Determine the [x, y] coordinate at the center of the cell enclosing the given text.  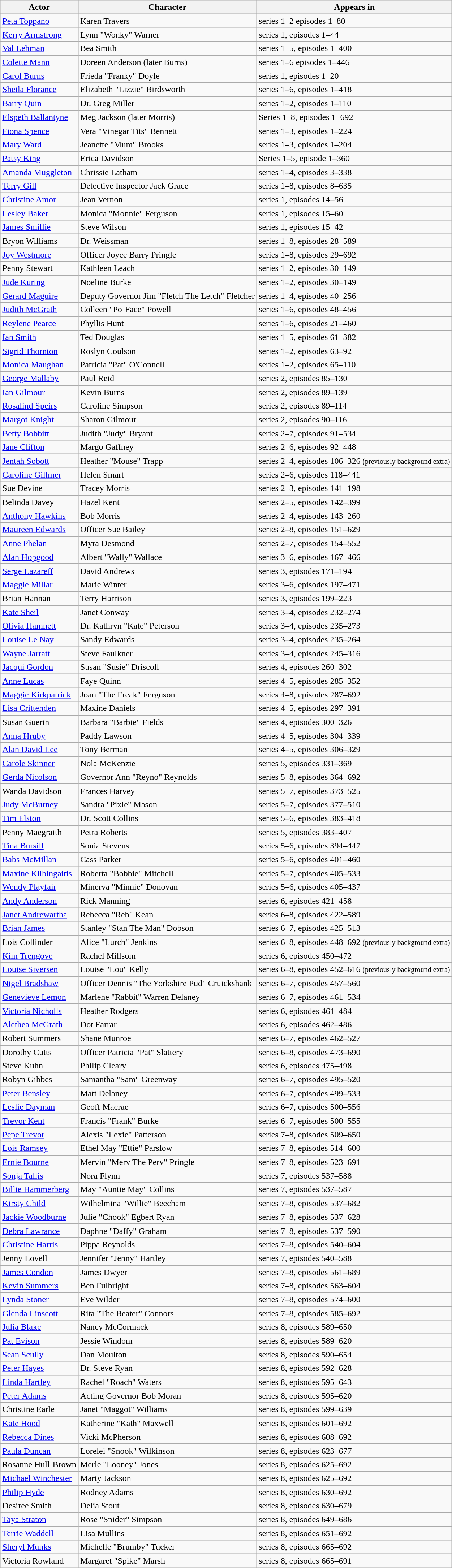
Stanley "Stan The Man" Dobson [167, 928]
Rebecca Dines [39, 1437]
Patsy King [39, 158]
Peter Bensley [39, 1093]
Bea Smith [167, 48]
Louise Siversen [39, 969]
Barry Quin [39, 103]
series 2–5, episodes 142–399 [354, 502]
series 1–3, episodes 1–224 [354, 131]
Dr. Steve Ryan [167, 1368]
Philip Hyde [39, 1492]
series 2, episodes 90–116 [354, 420]
Anne Phelan [39, 543]
Serge Lazareff [39, 571]
Christine Earle [39, 1409]
Wilhelmina "Willie" Beecham [167, 1203]
Carole Skinner [39, 763]
series 8, episodes 595–620 [354, 1396]
Alexis "Lexie" Patterson [167, 1135]
Bob Morris [167, 516]
series 4–5, episodes 304–339 [354, 736]
series 7, episodes 537–587 [354, 1189]
series 5–7, episodes 405–533 [354, 873]
Peter Hayes [39, 1368]
Elizabeth "Lizzie" Birdsworth [167, 90]
Janet Conway [167, 612]
Sharon Gilmour [167, 420]
Rosalind Speirs [39, 406]
Officer Patricia "Pat" Slattery [167, 1052]
Ethel May "Ettie" Parslow [167, 1148]
Alethea McGrath [39, 1024]
Fiona Spence [39, 131]
series 3, episodes 171–194 [354, 571]
Myra Desmond [167, 543]
Kirsty Child [39, 1203]
Petra Roberts [167, 832]
Ben Fulbright [167, 1286]
Sigrid Thornton [39, 351]
Debra Lawrance [39, 1231]
Alice "Lurch" Jenkins [167, 942]
Colleen "Po-Face" Powell [167, 310]
Heather Rodgers [167, 1011]
series 8, episodes 665–691 [354, 1561]
series 6, episodes 450–472 [354, 956]
Janet Andrewartha [39, 915]
series 5–6, episodes 401–460 [354, 860]
Julia Blake [39, 1327]
Amanda Muggleton [39, 172]
Cass Parker [167, 860]
Tina Bursill [39, 846]
Philip Cleary [167, 1066]
series 5–6, episodes 405–437 [354, 887]
series 1–8, episodes 8–635 [354, 186]
Dr. Kathryn "Kate" Peterson [167, 626]
series 2–3, episodes 141–198 [354, 488]
Jentah Sobott [39, 461]
series 7–8, episodes 563–604 [354, 1286]
Jennifer "Jenny" Hartley [167, 1258]
series 1–2 episodes 1–80 [354, 21]
Merle "Looney" Jones [167, 1464]
Margaret "Spike" Marsh [167, 1561]
David Andrews [167, 571]
James Dwyer [167, 1272]
series 2, episodes 89–139 [354, 392]
series 7–8, episodes 585–692 [354, 1313]
Albert "Wally" Wallace [167, 557]
Margot Knight [39, 420]
Sheila Florance [39, 90]
series 6–7, episodes 499–533 [354, 1093]
Gerard Maguire [39, 296]
series 7–8, episodes 537–682 [354, 1203]
Doreen Anderson (later Burns) [167, 62]
series 7–8, episodes 561–689 [354, 1272]
Rachel Millsom [167, 956]
Wayne Jarratt [39, 653]
Lisa Crittenden [39, 708]
series 2, episodes 85–130 [354, 378]
series 5, episodes 331–369 [354, 763]
Lisa Mullins [167, 1533]
series 8, episodes 595–643 [354, 1382]
series 5–7, episodes 373–525 [354, 791]
series 1–8, episodes 29–692 [354, 255]
series 1–6, episodes 1–418 [354, 90]
series 4–5, episodes 285–352 [354, 681]
Sean Scully [39, 1355]
Sue Devine [39, 488]
series 5–7, episodes 377–510 [354, 804]
Phyllis Hunt [167, 323]
Noeline Burke [167, 282]
Pepe Trevor [39, 1135]
series 3–4, episodes 245–316 [354, 653]
series 8, episodes 599–639 [354, 1409]
series 4, episodes 300–326 [354, 722]
series 8, episodes 590–654 [354, 1355]
Governor Ann "Reyno" Reynolds [167, 777]
Babs McMillan [39, 860]
series 3–6, episodes 197–471 [354, 584]
Brian James [39, 928]
Alan David Lee [39, 750]
Dr. Greg Miller [167, 103]
series 4–8, episodes 287–692 [354, 695]
Terry Gill [39, 186]
Janet "Maggot" Williams [167, 1409]
series 8, episodes 601–692 [354, 1423]
series 7–8, episodes 537–628 [354, 1217]
Ernie Bourne [39, 1162]
Maureen Edwards [39, 530]
Betty Bobbitt [39, 433]
Susan "Susie" Driscoll [167, 667]
Anne Lucas [39, 681]
Joan "The Freak" Ferguson [167, 695]
Lorelei "Snook" Wilkinson [167, 1451]
Nigel Bradshaw [39, 983]
Hazel Kent [167, 502]
Rosanne Hull-Brown [39, 1464]
series 1–4, episodes 40–256 [354, 296]
series 5, episodes 383–407 [354, 832]
Officer Dennis "The Yorkshire Pud" Cruickshank [167, 983]
series 6–8, episodes 473–690 [354, 1052]
series 6–7, episodes 500–556 [354, 1107]
Maxine Daniels [167, 708]
series 5–6, episodes 383–418 [354, 818]
series 1–6 episodes 1–446 [354, 62]
Belinda Davey [39, 502]
Dorothy Cutts [39, 1052]
Roberta "Bobbie" Mitchell [167, 873]
Alan Hopgood [39, 557]
series 6–7, episodes 461–534 [354, 997]
Acting Governor Bob Moran [167, 1396]
series 7, episodes 540–588 [354, 1258]
series 6–7, episodes 462–527 [354, 1038]
Shane Munroe [167, 1038]
Sonja Tallis [39, 1176]
series 6, episodes 475–498 [354, 1066]
series 6–8, episodes 448–692 (previously background extra) [354, 942]
Nola McKenzie [167, 763]
Pat Evison [39, 1341]
series 8, episodes 589–620 [354, 1341]
Reylene Pearce [39, 323]
Minerva "Minnie" Donovan [167, 887]
Officer Joyce Barry Pringle [167, 255]
Tony Berman [167, 750]
Rachel "Roach" Waters [167, 1382]
Carol Burns [39, 76]
series 2–6, episodes 92–448 [354, 447]
Margo Gaffney [167, 447]
series 1–4, episodes 3–338 [354, 172]
Marty Jackson [167, 1478]
Sonia Stevens [167, 846]
Val Lehman [39, 48]
Glenda Linscott [39, 1313]
Paddy Lawson [167, 736]
Anthony Hawkins [39, 516]
Rose "Spider" Simpson [167, 1520]
Nancy McCormack [167, 1327]
Kathleen Leach [167, 268]
Elspeth Ballantyne [39, 117]
Peta Toppano [39, 21]
Samantha "Sam" Greenway [167, 1080]
series 1, episodes 1–44 [354, 35]
series 2–4, episodes 106–326 (previously background extra) [354, 461]
series 1, episodes 15–42 [354, 227]
Mary Ward [39, 144]
Steve Wilson [167, 227]
Karen Travers [167, 21]
Helen Smart [167, 475]
Kevin Summers [39, 1286]
series 6–8, episodes 452–616 (previously background extra) [354, 969]
Mervin "Merv The Perv" Pringle [167, 1162]
Brian Hannan [39, 598]
Jean Vernon [167, 200]
Series 1–8, episodes 1–692 [354, 117]
Chrissie Latham [167, 172]
series 8, episodes 630–679 [354, 1506]
Paul Reid [167, 378]
Susan Guerin [39, 722]
series 7–8, episodes 523–691 [354, 1162]
Gerda Nicolson [39, 777]
Julie "Chook" Egbert Ryan [167, 1217]
Dr. Weissman [167, 241]
series 2–7, episodes 91–534 [354, 433]
series 1–8, episodes 28–589 [354, 241]
series 6–7, episodes 495–520 [354, 1080]
Lesley Baker [39, 213]
Maggie Millar [39, 584]
series 8, episodes 589–650 [354, 1327]
Leslie Dayman [39, 1107]
Paula Duncan [39, 1451]
Eve Wilder [167, 1300]
series 1, episodes 1–20 [354, 76]
series 5–8, episodes 364–692 [354, 777]
Delia Stout [167, 1506]
Lois Collinder [39, 942]
Caroline Simpson [167, 406]
Rebecca "Reb" Kean [167, 915]
Desiree Smith [39, 1506]
series 8, episodes 649–686 [354, 1520]
Kevin Burns [167, 392]
Penny Maegraith [39, 832]
Terrie Waddell [39, 1533]
series 3, episodes 199–223 [354, 598]
Michelle "Brumby" Tucker [167, 1547]
series 6–7, episodes 457–560 [354, 983]
Actor [39, 7]
Patricia "Pat" O'Connell [167, 364]
series 7–8, episodes 509–650 [354, 1135]
Anna Hruby [39, 736]
series 3–4, episodes 235–264 [354, 640]
Robyn Gibbes [39, 1080]
series 1–2, episodes 65–110 [354, 364]
Wendy Playfair [39, 887]
series 3–6, episodes 167–466 [354, 557]
May "Auntie May" Collins [167, 1189]
Kate Sheil [39, 612]
Ian Gilmour [39, 392]
Olivia Hamnett [39, 626]
series 4, episodes 260–302 [354, 667]
Vera "Vinegar Tits" Bennett [167, 131]
Andy Anderson [39, 901]
James Smillie [39, 227]
Bryon Williams [39, 241]
Sandra "Pixie" Mason [167, 804]
Steve Faulkner [167, 653]
series 7–8, episodes 537–590 [354, 1231]
Meg Jackson (later Morris) [167, 117]
Detective Inspector Jack Grace [167, 186]
Vicki McPherson [167, 1437]
Christine Amor [39, 200]
Rick Manning [167, 901]
Daphne "Daffy" Graham [167, 1231]
series 8, episodes 665–692 [354, 1547]
Jenny Lovell [39, 1258]
series 4–5, episodes 297–391 [354, 708]
Rodney Adams [167, 1492]
Judith McGrath [39, 310]
Marlene "Rabbit" Warren Delaney [167, 997]
series 2–6, episodes 118–441 [354, 475]
series 6–7, episodes 500–555 [354, 1121]
Lois Ramsey [39, 1148]
Kerry Armstrong [39, 35]
Sandy Edwards [167, 640]
Billie Hammerberg [39, 1189]
Tim Elston [39, 818]
series 8, episodes 630–692 [354, 1492]
Jacqui Gordon [39, 667]
Jane Clifton [39, 447]
series 7–8, episodes 514–600 [354, 1148]
series 8, episodes 608–692 [354, 1437]
series 6–8, episodes 422–589 [354, 915]
Katherine "Kath" Maxwell [167, 1423]
Linda Hartley [39, 1382]
Dan Moulton [167, 1355]
Genevieve Lemon [39, 997]
series 6, episodes 421–458 [354, 901]
Erica Davidson [167, 158]
series 6, episodes 461–484 [354, 1011]
Pippa Reynolds [167, 1244]
Caroline Gillmer [39, 475]
series 6, episodes 462–486 [354, 1024]
series 3–4, episodes 232–274 [354, 612]
Kim Trengove [39, 956]
series 1–3, episodes 1–204 [354, 144]
Tracey Morris [167, 488]
Lynn "Wonky" Warner [167, 35]
series 1, episodes 15–60 [354, 213]
Series 1–5, episode 1–360 [354, 158]
Sheryl Munks [39, 1547]
Frances Harvey [167, 791]
Victoria Nicholls [39, 1011]
Frieda "Franky" Doyle [167, 76]
series 3–4, episodes 235–273 [354, 626]
Barbara "Barbie" Fields [167, 722]
Officer Sue Bailey [167, 530]
Robert Summers [39, 1038]
series 8, episodes 592–628 [354, 1368]
series 1–2, episodes 63–92 [354, 351]
Louise "Lou" Kelly [167, 969]
Heather "Mouse" Trapp [167, 461]
Dot Farrar [167, 1024]
series 8, episodes 623–677 [354, 1451]
Deputy Governor Jim "Fletch The Letch" Fletcher [167, 296]
Character [167, 7]
series 2–7, episodes 154–552 [354, 543]
series 1–6, episodes 48–456 [354, 310]
series 8, episodes 651–692 [354, 1533]
Geoff Macrae [167, 1107]
Monica Maughan [39, 364]
Jude Kuring [39, 282]
Wanda Davidson [39, 791]
Kate Hood [39, 1423]
Taya Straton [39, 1520]
Terry Harrison [167, 598]
Ian Smith [39, 337]
Jeanette "Mum" Brooks [167, 144]
Rita "The Beater" Connors [167, 1313]
Colette Mann [39, 62]
Judith "Judy" Bryant [167, 433]
series 1, episodes 14–56 [354, 200]
Penny Stewart [39, 268]
Matt Delaney [167, 1093]
series 1–2, episodes 1–110 [354, 103]
Roslyn Coulson [167, 351]
Joy Westmore [39, 255]
Lynda Stoner [39, 1300]
series 2–8, episodes 151–629 [354, 530]
Nora Flynn [167, 1176]
James Condon [39, 1272]
Judy McBurney [39, 804]
Jessie Windom [167, 1341]
Jackie Woodburne [39, 1217]
George Mallaby [39, 378]
Peter Adams [39, 1396]
Monica "Monnie" Ferguson [167, 213]
series 7–8, episodes 540–604 [354, 1244]
Christine Harris [39, 1244]
Maggie Kirkpatrick [39, 695]
Victoria Rowland [39, 1561]
series 1–5, episodes 1–400 [354, 48]
series 1–5, episodes 61–382 [354, 337]
series 5–6, episodes 394–447 [354, 846]
Marie Winter [167, 584]
Michael Winchester [39, 1478]
series 7–8, episodes 574–600 [354, 1300]
series 6–7, episodes 425–513 [354, 928]
Maxine Klibingaitis [39, 873]
Trevor Kent [39, 1121]
series 1–6, episodes 21–460 [354, 323]
Dr. Scott Collins [167, 818]
series 2–4, episodes 143–260 [354, 516]
Steve Kuhn [39, 1066]
Ted Douglas [167, 337]
series 4–5, episodes 306–329 [354, 750]
Faye Quinn [167, 681]
series 7, episodes 537–588 [354, 1176]
series 2, episodes 89–114 [354, 406]
Francis "Frank" Burke [167, 1121]
Louise Le Nay [39, 640]
Appears in [354, 7]
